Identify which cell holds the provided text, then report its [x, y] central coordinate. 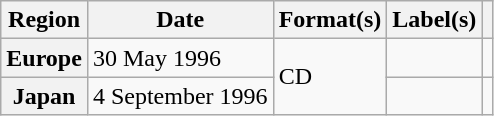
Date [180, 20]
4 September 1996 [180, 96]
30 May 1996 [180, 58]
Europe [44, 58]
Japan [44, 96]
Region [44, 20]
Label(s) [434, 20]
CD [330, 77]
Format(s) [330, 20]
